Detect which cell encompasses the target text, then output its [x, y] center coordinate. 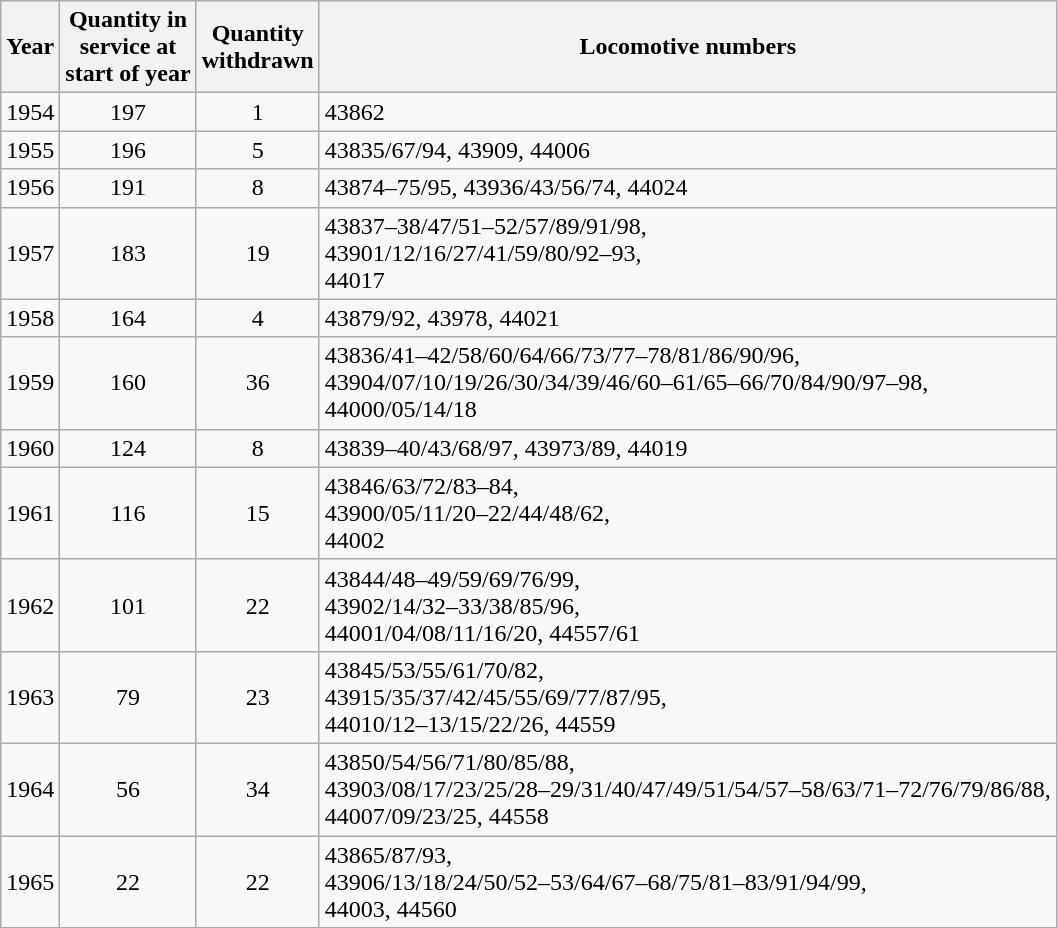
15 [258, 513]
43850/54/56/71/80/85/88,43903/08/17/23/25/28–29/31/40/47/49/51/54/57–58/63/71–72/76/79/86/88,44007/09/23/25, 44558 [688, 789]
1961 [30, 513]
1954 [30, 112]
1965 [30, 882]
160 [128, 383]
196 [128, 150]
43874–75/95, 43936/43/56/74, 44024 [688, 188]
4 [258, 318]
43836/41–42/58/60/64/66/73/77–78/81/86/90/96,43904/07/10/19/26/30/34/39/46/60–61/65–66/70/84/90/97–98,44000/05/14/18 [688, 383]
5 [258, 150]
1955 [30, 150]
1962 [30, 605]
1959 [30, 383]
Quantitywithdrawn [258, 47]
23 [258, 697]
1963 [30, 697]
183 [128, 253]
197 [128, 112]
1960 [30, 448]
1958 [30, 318]
43879/92, 43978, 44021 [688, 318]
19 [258, 253]
43845/53/55/61/70/82,43915/35/37/42/45/55/69/77/87/95,44010/12–13/15/22/26, 44559 [688, 697]
191 [128, 188]
43837–38/47/51–52/57/89/91/98,43901/12/16/27/41/59/80/92–93,44017 [688, 253]
116 [128, 513]
Quantity inservice atstart of year [128, 47]
79 [128, 697]
43844/48–49/59/69/76/99,43902/14/32–33/38/85/96,44001/04/08/11/16/20, 44557/61 [688, 605]
56 [128, 789]
1 [258, 112]
164 [128, 318]
Year [30, 47]
101 [128, 605]
124 [128, 448]
43862 [688, 112]
43839–40/43/68/97, 43973/89, 44019 [688, 448]
43846/63/72/83–84,43900/05/11/20–22/44/48/62,44002 [688, 513]
1956 [30, 188]
36 [258, 383]
1957 [30, 253]
34 [258, 789]
Locomotive numbers [688, 47]
43865/87/93,43906/13/18/24/50/52–53/64/67–68/75/81–83/91/94/99,44003, 44560 [688, 882]
1964 [30, 789]
43835/67/94, 43909, 44006 [688, 150]
